Capture the cell that displays the provided text and extract its (x, y) central coordinate. 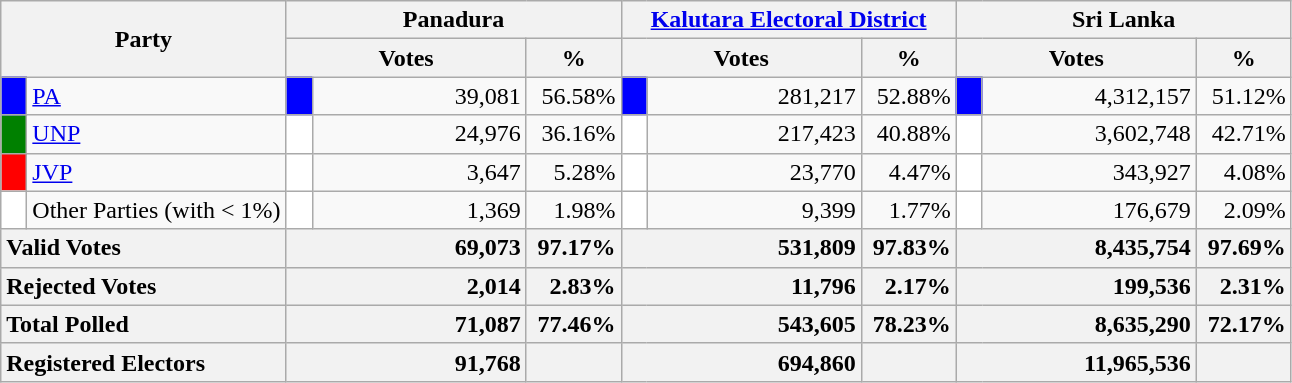
4,312,157 (1089, 96)
91,768 (406, 362)
Kalutara Electoral District (788, 20)
Rejected Votes (144, 286)
1.77% (908, 210)
78.23% (908, 324)
36.16% (574, 134)
39,081 (419, 96)
Party (144, 39)
8,635,290 (1076, 324)
Sri Lanka (1124, 20)
24,976 (419, 134)
51.12% (1244, 96)
Registered Electors (144, 362)
97.17% (574, 248)
97.83% (908, 248)
JVP (156, 172)
42.71% (1244, 134)
52.88% (908, 96)
Panadura (454, 20)
531,809 (741, 248)
3,602,748 (1089, 134)
281,217 (754, 96)
4.08% (1244, 172)
72.17% (1244, 324)
2.83% (574, 286)
9,399 (754, 210)
UNP (156, 134)
Total Polled (144, 324)
77.46% (574, 324)
69,073 (406, 248)
694,860 (741, 362)
1,369 (419, 210)
23,770 (754, 172)
8,435,754 (1076, 248)
56.58% (574, 96)
2.09% (1244, 210)
343,927 (1089, 172)
1.98% (574, 210)
Other Parties (with < 1%) (156, 210)
543,605 (741, 324)
11,796 (741, 286)
11,965,536 (1076, 362)
71,087 (406, 324)
5.28% (574, 172)
40.88% (908, 134)
Valid Votes (144, 248)
2.17% (908, 286)
2.31% (1244, 286)
PA (156, 96)
2,014 (406, 286)
217,423 (754, 134)
3,647 (419, 172)
4.47% (908, 172)
176,679 (1089, 210)
199,536 (1076, 286)
97.69% (1244, 248)
